Locate the cell with the specified text and output its [x, y] center coordinate. 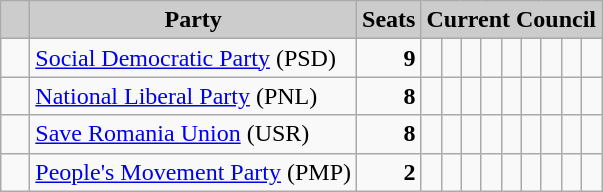
2 [389, 172]
People's Movement Party (PMP) [194, 172]
Seats [389, 20]
Save Romania Union (USR) [194, 134]
Social Democratic Party (PSD) [194, 58]
Current Council [512, 20]
Party [194, 20]
9 [389, 58]
National Liberal Party (PNL) [194, 96]
